Extract the [x, y] coordinate from the center of the cell holding the provided text.  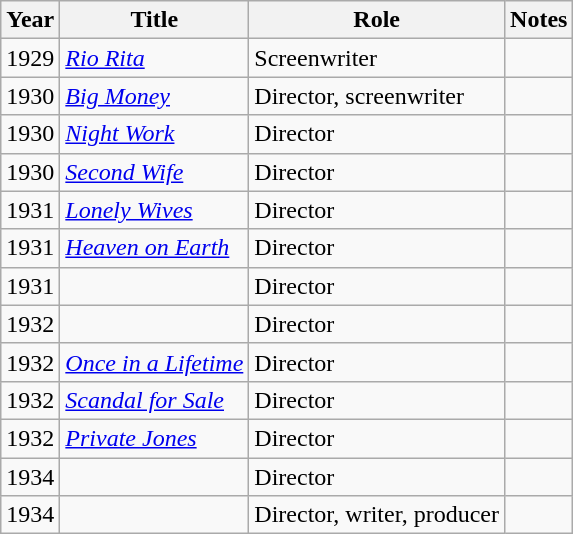
Role [377, 20]
Heaven on Earth [154, 248]
Notes [539, 20]
Screenwriter [377, 58]
Second Wife [154, 172]
Director, screenwriter [377, 96]
1929 [30, 58]
Once in a Lifetime [154, 362]
Night Work [154, 134]
Scandal for Sale [154, 400]
Title [154, 20]
Private Jones [154, 438]
Director, writer, producer [377, 515]
Year [30, 20]
Big Money [154, 96]
Rio Rita [154, 58]
Lonely Wives [154, 210]
